Provide the (x, y) coordinate of the cell's center where the given text is located.  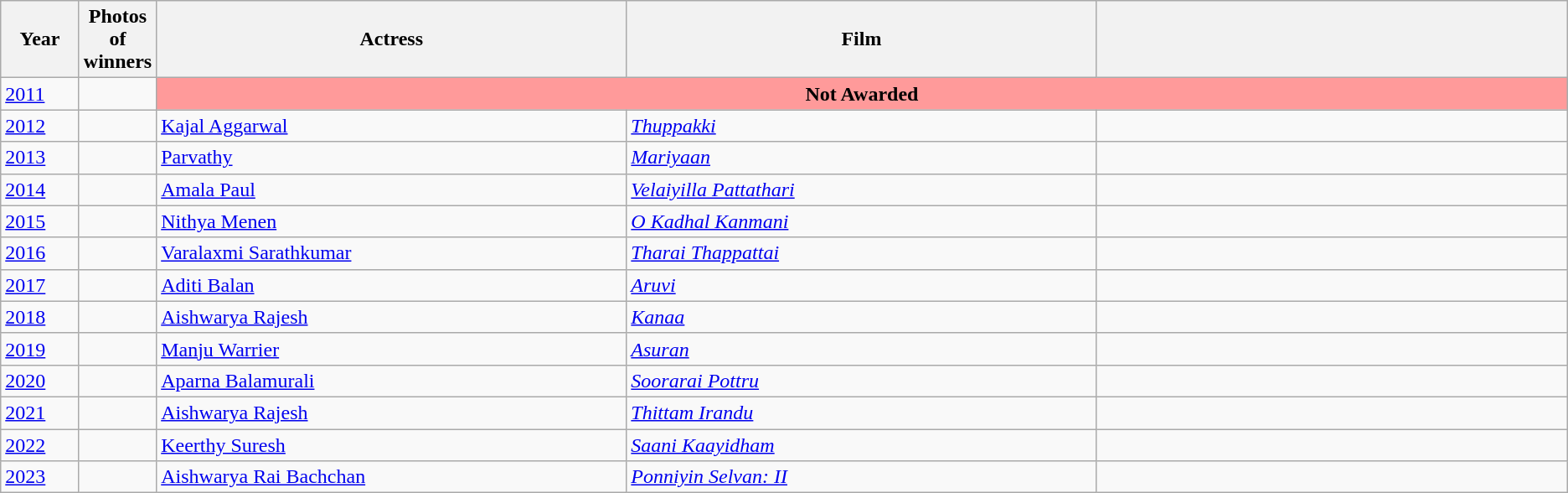
Year (40, 39)
Thittam Irandu (861, 413)
2020 (40, 381)
Varalaxmi Sarathkumar (392, 253)
Not Awarded (863, 94)
Saani Kaayidham (861, 445)
Aditi Balan (392, 285)
Actress (392, 39)
2012 (40, 126)
Soorarai Pottru (861, 381)
Aruvi (861, 285)
Thuppakki (861, 126)
Keerthy Suresh (392, 445)
Manju Warrier (392, 349)
Parvathy (392, 158)
Asuran (861, 349)
2019 (40, 349)
2016 (40, 253)
Tharai Thappattai (861, 253)
2011 (40, 94)
2017 (40, 285)
Aishwarya Rai Bachchan (392, 477)
Amala Paul (392, 189)
Aparna Balamurali (392, 381)
Kanaa (861, 317)
2023 (40, 477)
2021 (40, 413)
Nithya Menen (392, 221)
O Kadhal Kanmani (861, 221)
Film (861, 39)
Mariyaan (861, 158)
Kajal Aggarwal (392, 126)
2013 (40, 158)
2018 (40, 317)
2015 (40, 221)
Ponniyin Selvan: II (861, 477)
Velaiyilla Pattathari (861, 189)
2014 (40, 189)
Photos of winners (117, 39)
2022 (40, 445)
